For the text-containing cell, return its midpoint in [X, Y] coordinate format. 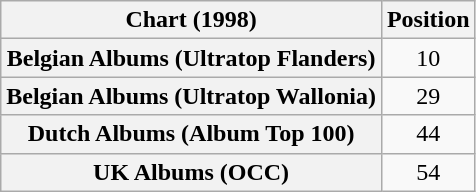
44 [428, 134]
Chart (1998) [192, 20]
UK Albums (OCC) [192, 172]
Belgian Albums (Ultratop Wallonia) [192, 96]
Belgian Albums (Ultratop Flanders) [192, 58]
10 [428, 58]
54 [428, 172]
29 [428, 96]
Dutch Albums (Album Top 100) [192, 134]
Position [428, 20]
